Capture the cell that displays the provided text and extract its (X, Y) central coordinate. 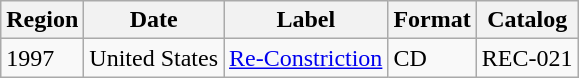
Re-Constriction (306, 58)
1997 (42, 58)
Date (154, 20)
Format (432, 20)
Catalog (527, 20)
United States (154, 58)
CD (432, 58)
Label (306, 20)
Region (42, 20)
REC-021 (527, 58)
